Output the [X, Y] coordinate of the center of the cell containing the given text.  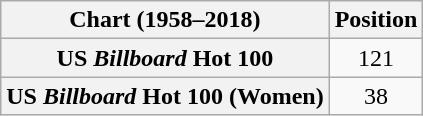
121 [376, 58]
US Billboard Hot 100 [165, 58]
Position [376, 20]
US Billboard Hot 100 (Women) [165, 96]
38 [376, 96]
Chart (1958–2018) [165, 20]
